Return [x, y] of the center of cell containing provided text 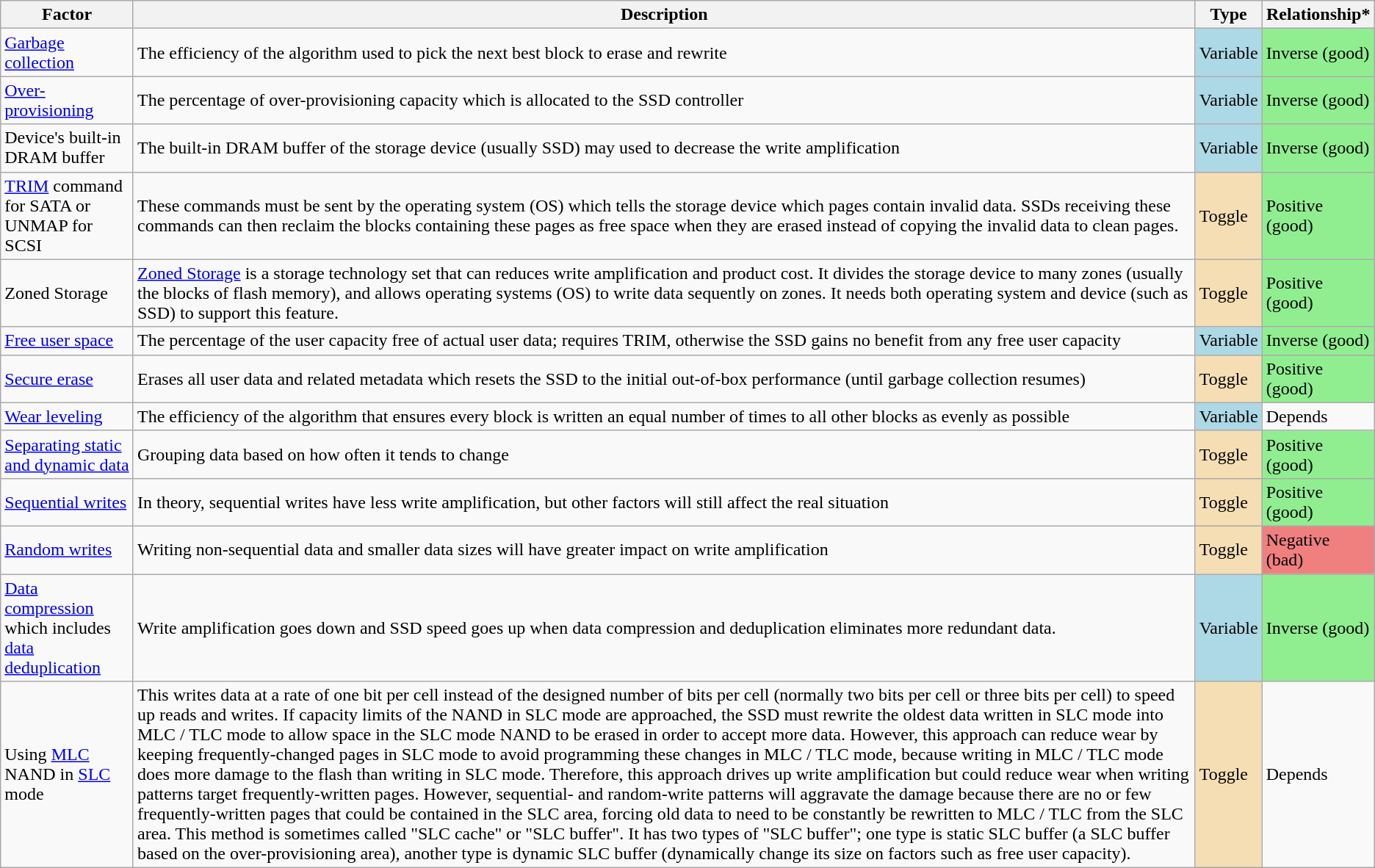
Separating static and dynamic data [68, 454]
The efficiency of the algorithm used to pick the next best block to erase and rewrite [664, 53]
The built-in DRAM buffer of the storage device (usually SSD) may used to decrease the write amplification [664, 148]
Type [1228, 15]
Zoned Storage [68, 293]
In theory, sequential writes have less write amplification, but other factors will still affect the real situation [664, 502]
Factor [68, 15]
The percentage of the user capacity free of actual user data; requires TRIM, otherwise the SSD gains no benefit from any free user capacity [664, 341]
Negative (bad) [1318, 549]
The percentage of over-provisioning capacity which is allocated to the SSD controller [664, 100]
Data compression which includes data deduplication [68, 628]
Random writes [68, 549]
Free user space [68, 341]
Description [664, 15]
Over-provisioning [68, 100]
Erases all user data and related metadata which resets the SSD to the initial out-of-box performance (until garbage collection resumes) [664, 379]
Sequential writes [68, 502]
TRIM command for SATA or UNMAP for SCSI [68, 216]
Grouping data based on how often it tends to change [664, 454]
Device's built-in DRAM buffer [68, 148]
Secure erase [68, 379]
Using MLC NAND in SLC mode [68, 775]
The efficiency of the algorithm that ensures every block is written an equal number of times to all other blocks as evenly as possible [664, 416]
Writing non-sequential data and smaller data sizes will have greater impact on write amplification [664, 549]
Write amplification goes down and SSD speed goes up when data compression and deduplication eliminates more redundant data. [664, 628]
Wear leveling [68, 416]
Garbage collection [68, 53]
Relationship* [1318, 15]
